Identify which cell holds the provided text, then report its [x, y] central coordinate. 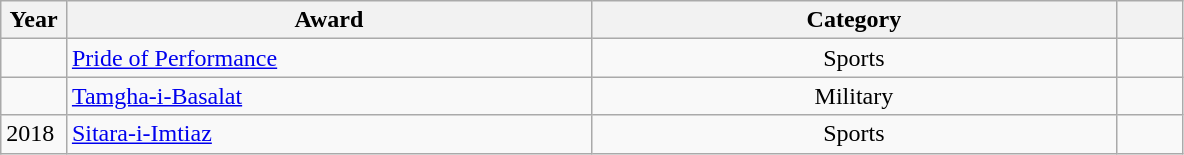
Award [328, 20]
Tamgha-i-Basalat [328, 96]
Pride of Performance [328, 58]
Year [34, 20]
Sitara-i-Imtiaz [328, 134]
2018 [34, 134]
Military [854, 96]
Category [854, 20]
